Extract the [x, y] coordinate from the center of the cell holding the provided text.  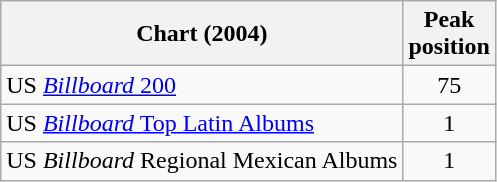
US Billboard Top Latin Albums [202, 123]
Chart (2004) [202, 34]
Peakposition [449, 34]
US Billboard 200 [202, 85]
US Billboard Regional Mexican Albums [202, 161]
75 [449, 85]
